From the cell containing the given text, extract its center point as (X, Y) coordinate. 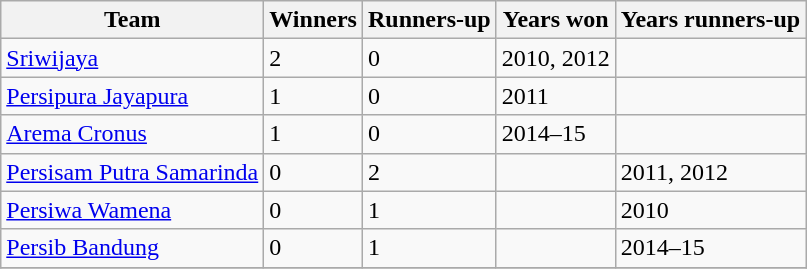
Winners (314, 20)
Years won (556, 20)
Persisam Putra Samarinda (132, 172)
Persipura Jayapura (132, 96)
2010 (710, 210)
Persiwa Wamena (132, 210)
2011 (556, 96)
2010, 2012 (556, 58)
Sriwijaya (132, 58)
Years runners-up (710, 20)
2011, 2012 (710, 172)
Runners-up (429, 20)
Arema Cronus (132, 134)
Persib Bandung (132, 248)
Team (132, 20)
